Capture the cell that displays the provided text and extract its [X, Y] central coordinate. 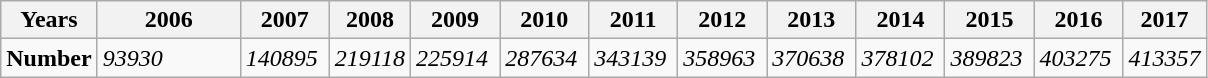
378102 [900, 58]
2017 [1164, 20]
219118 [370, 58]
2006 [168, 20]
2015 [990, 20]
225914 [456, 58]
403275 [1078, 58]
2007 [284, 20]
2016 [1078, 20]
343139 [634, 58]
Years [49, 20]
Number [49, 58]
2014 [900, 20]
2011 [634, 20]
413357 [1164, 58]
287634 [544, 58]
93930 [168, 58]
140895 [284, 58]
389823 [990, 58]
2008 [370, 20]
2009 [456, 20]
370638 [812, 58]
2012 [722, 20]
2010 [544, 20]
358963 [722, 58]
2013 [812, 20]
